For the text-containing cell, return its midpoint in [x, y] coordinate format. 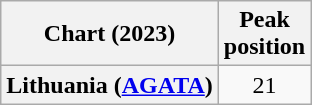
Peakposition [264, 34]
Lithuania (AGATA) [110, 85]
Chart (2023) [110, 34]
21 [264, 85]
